Return the (x, y) coordinate for the center point of the cell that contains the specified text.  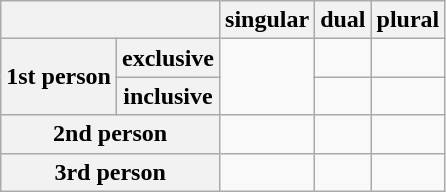
2nd person (110, 134)
exclusive (168, 58)
plural (408, 20)
inclusive (168, 96)
singular (268, 20)
1st person (59, 77)
dual (343, 20)
3rd person (110, 172)
